Extract the [x, y] coordinate from the center of the cell holding the provided text.  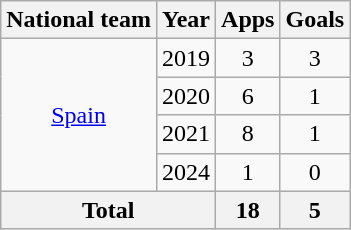
0 [315, 172]
2019 [186, 58]
Spain [79, 115]
18 [248, 210]
2020 [186, 96]
2024 [186, 172]
5 [315, 210]
Apps [248, 20]
Year [186, 20]
6 [248, 96]
Goals [315, 20]
2021 [186, 134]
8 [248, 134]
National team [79, 20]
Total [108, 210]
